For the text-containing cell, return its midpoint in (X, Y) coordinate format. 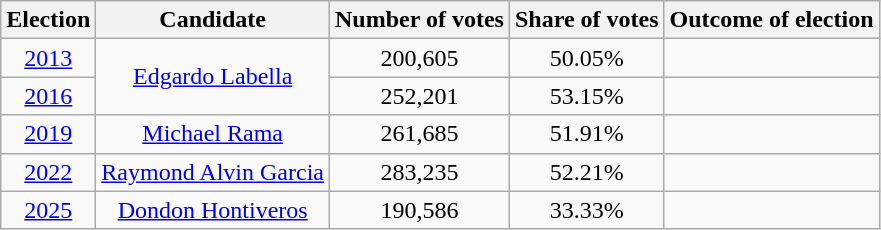
261,685 (420, 134)
2022 (48, 172)
50.05% (586, 58)
252,201 (420, 96)
Edgardo Labella (213, 77)
2016 (48, 96)
Election (48, 20)
51.91% (586, 134)
200,605 (420, 58)
2025 (48, 210)
Michael Rama (213, 134)
283,235 (420, 172)
2013 (48, 58)
53.15% (586, 96)
Number of votes (420, 20)
Dondon Hontiveros (213, 210)
Share of votes (586, 20)
2019 (48, 134)
33.33% (586, 210)
Outcome of election (772, 20)
Candidate (213, 20)
52.21% (586, 172)
Raymond Alvin Garcia (213, 172)
190,586 (420, 210)
